From the cell containing the given text, extract its center point as (x, y) coordinate. 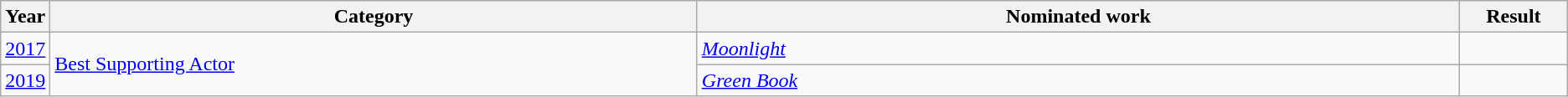
Category (374, 17)
Result (1514, 17)
Best Supporting Actor (374, 64)
Moonlight (1078, 48)
2017 (25, 48)
Green Book (1078, 80)
2019 (25, 80)
Year (25, 17)
Nominated work (1078, 17)
